Identify which cell holds the provided text, then report its [x, y] central coordinate. 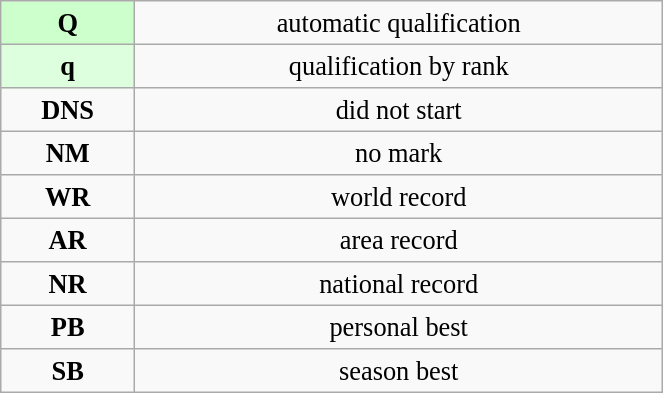
AR [68, 240]
NM [68, 153]
qualification by rank [399, 66]
DNS [68, 109]
WR [68, 197]
area record [399, 240]
Q [68, 22]
automatic qualification [399, 22]
world record [399, 197]
personal best [399, 327]
q [68, 66]
did not start [399, 109]
SB [68, 371]
national record [399, 284]
NR [68, 284]
no mark [399, 153]
PB [68, 327]
season best [399, 371]
